Extract the (X, Y) coordinate from the center of the cell holding the provided text.  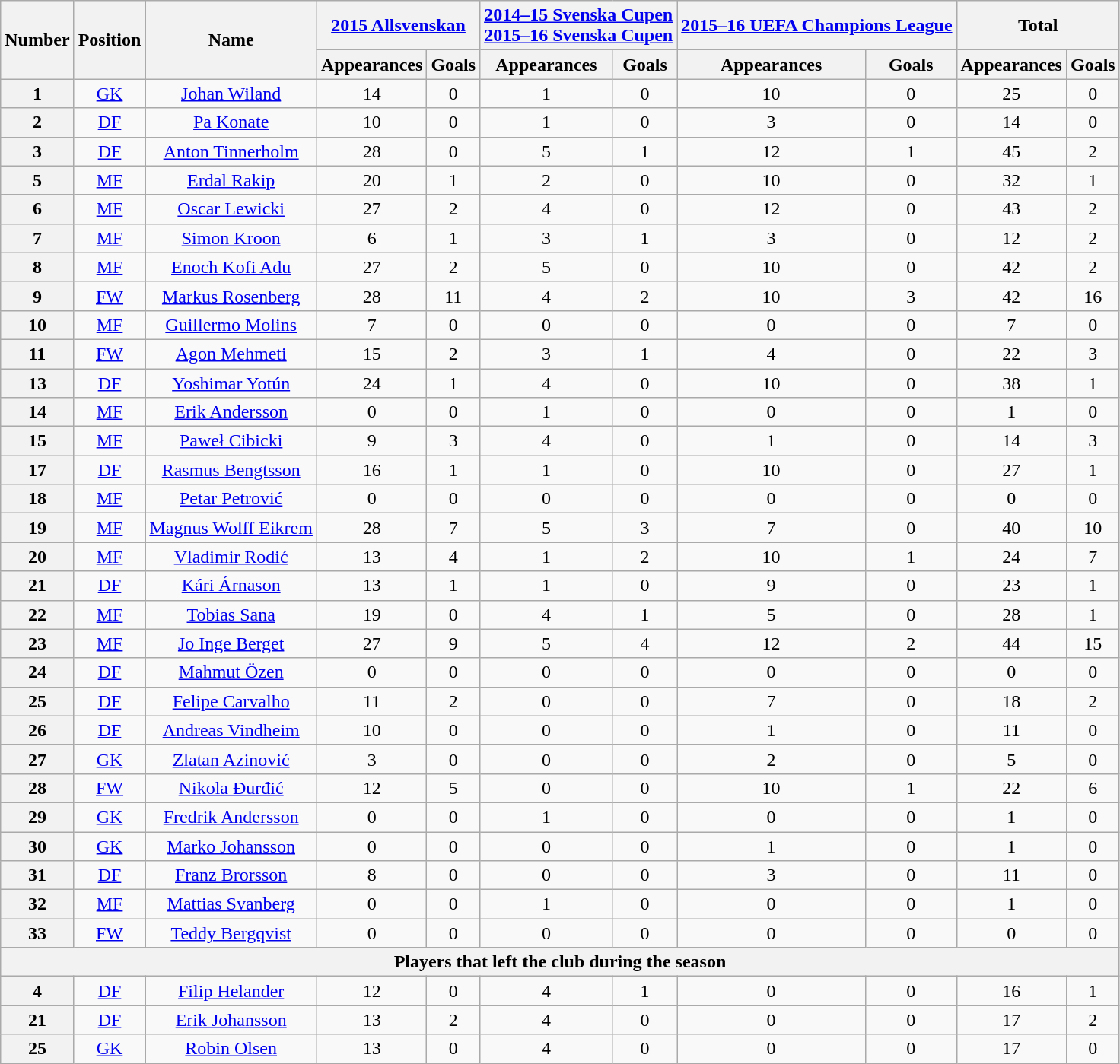
45 (1011, 151)
Erik Johansson (231, 1020)
Pa Konate (231, 122)
Felipe Carvalho (231, 701)
Simon Kroon (231, 238)
Magnus Wolff Eikrem (231, 528)
Jo Inge Berget (231, 643)
Guillermo Molins (231, 325)
Oscar Lewicki (231, 209)
Johan Wiland (231, 94)
Yoshimar Yotún (231, 383)
2015 Allsvenskan (398, 26)
Robin Olsen (231, 1049)
Kári Árnason (231, 586)
2014–15 Svenska Cupen2015–16 Svenska Cupen (578, 26)
Paweł Cibicki (231, 441)
31 (37, 875)
Players that left the club during the season (560, 962)
44 (1011, 643)
Petar Petrović (231, 499)
Number (37, 40)
Markus Rosenberg (231, 296)
Enoch Kofi Adu (231, 267)
Fredrik Andersson (231, 817)
Rasmus Bengtsson (231, 470)
Erdal Rakip (231, 180)
Marko Johansson (231, 846)
30 (37, 846)
Zlatan Azinović (231, 759)
Vladimir Rodić (231, 557)
Name (231, 40)
Teddy Bergqvist (231, 933)
Nikola Đurđić (231, 788)
Filip Helander (231, 991)
Mahmut Özen (231, 672)
Total (1038, 26)
Mattias Svanberg (231, 904)
38 (1011, 383)
Andreas Vindheim (231, 730)
2015–16 UEFA Champions League (817, 26)
40 (1011, 528)
26 (37, 730)
Tobias Sana (231, 615)
Franz Brorsson (231, 875)
33 (37, 933)
43 (1011, 209)
Anton Tinnerholm (231, 151)
29 (37, 817)
Agon Mehmeti (231, 354)
Erik Andersson (231, 412)
Position (110, 40)
